Provide the [x, y] coordinate of the cell's center where the given text is located.  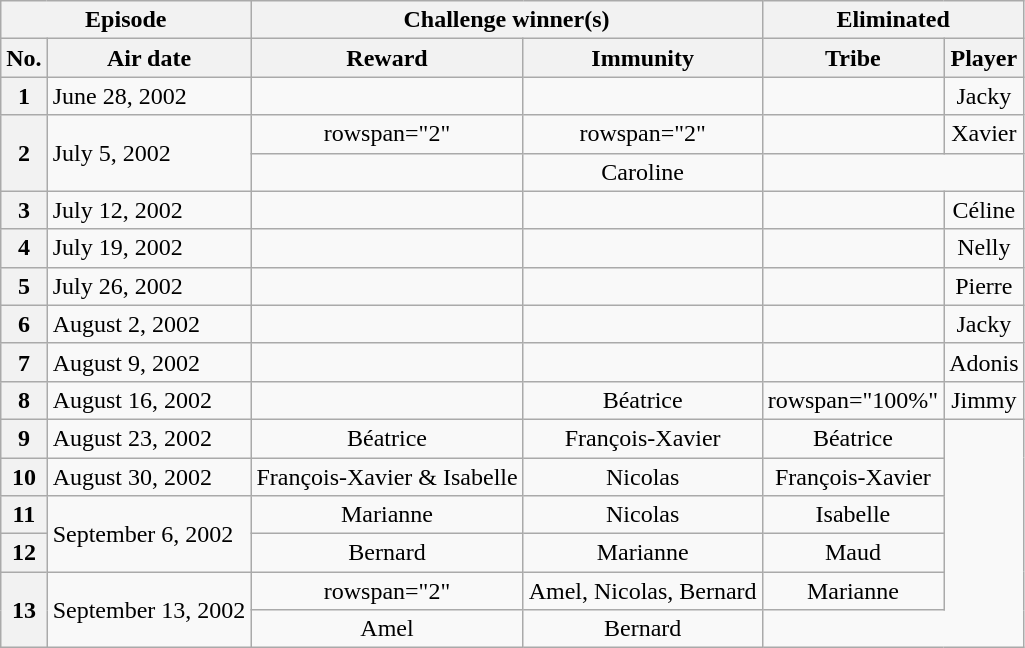
12 [24, 553]
July 12, 2002 [149, 210]
Pierre [984, 286]
Tribe [853, 58]
2 [24, 153]
Maud [853, 553]
Eliminated [893, 20]
8 [24, 400]
Xavier [984, 134]
August 2, 2002 [149, 324]
4 [24, 248]
5 [24, 286]
July 19, 2002 [149, 248]
Reward [387, 58]
6 [24, 324]
Adonis [984, 362]
August 16, 2002 [149, 400]
July 26, 2002 [149, 286]
11 [24, 515]
June 28, 2002 [149, 96]
August 9, 2002 [149, 362]
10 [24, 477]
rowspan="100%" [853, 400]
Air date [149, 58]
Isabelle [853, 515]
3 [24, 210]
August 23, 2002 [149, 438]
Challenge winner(s) [506, 20]
Amel, Nicolas, Bernard [642, 591]
Amel [387, 629]
Episode [126, 20]
July 5, 2002 [149, 153]
September 6, 2002 [149, 534]
Immunity [642, 58]
Player [984, 58]
François-Xavier & Isabelle [387, 477]
Caroline [642, 172]
September 13, 2002 [149, 610]
August 30, 2002 [149, 477]
Jimmy [984, 400]
Céline [984, 210]
7 [24, 362]
13 [24, 610]
9 [24, 438]
1 [24, 96]
Nelly [984, 248]
No. [24, 58]
